Extract the (x, y) coordinate from the center of the cell holding the provided text.  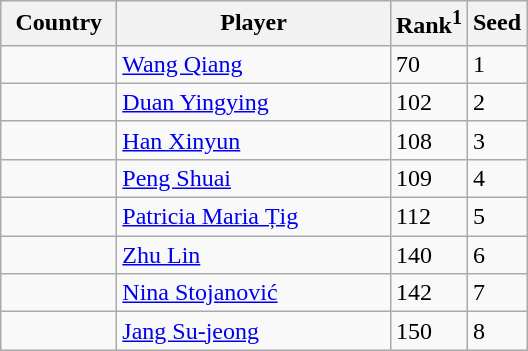
3 (496, 140)
142 (428, 293)
150 (428, 331)
Nina Stojanović (254, 293)
Rank1 (428, 24)
70 (428, 64)
Han Xinyun (254, 140)
Zhu Lin (254, 255)
Seed (496, 24)
112 (428, 217)
4 (496, 178)
Duan Yingying (254, 102)
5 (496, 217)
Peng Shuai (254, 178)
6 (496, 255)
8 (496, 331)
108 (428, 140)
2 (496, 102)
1 (496, 64)
140 (428, 255)
Wang Qiang (254, 64)
7 (496, 293)
109 (428, 178)
Patricia Maria Țig (254, 217)
Jang Su-jeong (254, 331)
Player (254, 24)
Country (59, 24)
102 (428, 102)
